Return [X, Y] of the center of cell containing provided text 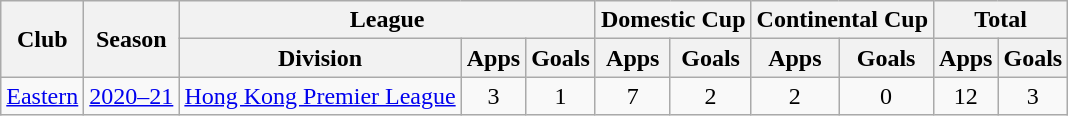
Club [42, 39]
Domestic Cup [673, 20]
Hong Kong Premier League [320, 96]
Total [1001, 20]
0 [886, 96]
1 [561, 96]
2020–21 [132, 96]
Eastern [42, 96]
7 [632, 96]
Continental Cup [842, 20]
Season [132, 39]
Division [320, 58]
12 [966, 96]
League [388, 20]
